Identify which cell holds the provided text, then report its [x, y] central coordinate. 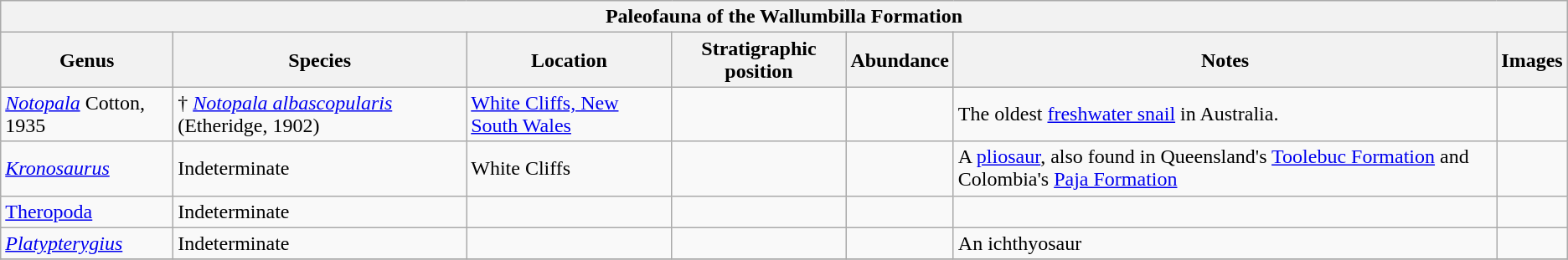
Kronosaurus [87, 169]
Platypterygius [87, 243]
Location [570, 60]
Paleofauna of the Wallumbilla Formation [784, 17]
Abundance [900, 60]
Stratigraphic position [759, 60]
A pliosaur, also found in Queensland's Toolebuc Formation and Colombia's Paja Formation [1225, 169]
Species [320, 60]
An ichthyosaur [1225, 243]
White Cliffs [570, 169]
Genus [87, 60]
Notopala Cotton, 1935 [87, 114]
White Cliffs, New South Wales [570, 114]
The oldest freshwater snail in Australia. [1225, 114]
Notes [1225, 60]
Theropoda [87, 212]
Images [1532, 60]
† Notopala albascopularis (Etheridge, 1902) [320, 114]
